Return the (X, Y) coordinate for the center point of the cell that contains the specified text.  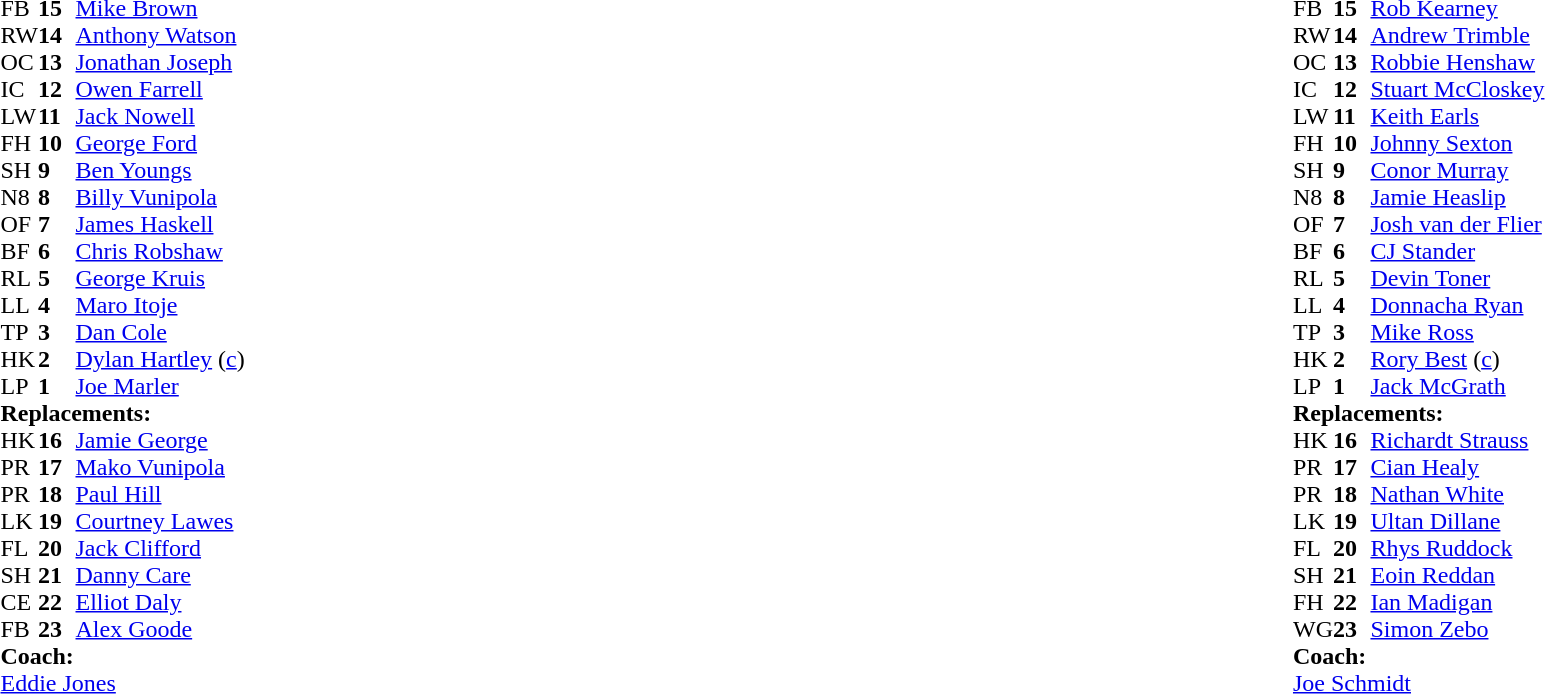
Rhys Ruddock (1457, 548)
Stuart McCloskey (1457, 90)
Josh van der Flier (1457, 224)
Elliot Daly (160, 602)
Chris Robshaw (160, 252)
Jack McGrath (1457, 386)
Nathan White (1457, 494)
Robbie Henshaw (1457, 62)
Rory Best (c) (1457, 360)
Courtney Lawes (160, 522)
Mike Ross (1457, 332)
Ben Youngs (160, 170)
Alex Goode (160, 630)
Devin Toner (1457, 278)
Dan Cole (160, 332)
Jack Nowell (160, 116)
Owen Farrell (160, 90)
Eoin Reddan (1457, 576)
Ian Madigan (1457, 602)
George Kruis (160, 278)
Anthony Watson (160, 36)
Simon Zebo (1457, 630)
CE (19, 602)
Jack Clifford (160, 548)
James Haskell (160, 224)
Jonathan Joseph (160, 62)
Billy Vunipola (160, 198)
Joe Marler (160, 386)
FB (19, 630)
Mako Vunipola (160, 468)
Paul Hill (160, 494)
CJ Stander (1457, 252)
Cian Healy (1457, 468)
Richardt Strauss (1457, 440)
Jamie Heaslip (1457, 198)
Danny Care (160, 576)
George Ford (160, 144)
Donnacha Ryan (1457, 306)
Jamie George (160, 440)
Conor Murray (1457, 170)
Johnny Sexton (1457, 144)
WG (1313, 630)
Dylan Hartley (c) (160, 360)
Ultan Dillane (1457, 522)
Maro Itoje (160, 306)
Keith Earls (1457, 116)
Andrew Trimble (1457, 36)
